Provide the (x, y) coordinate of the cell's center where the given text is located.  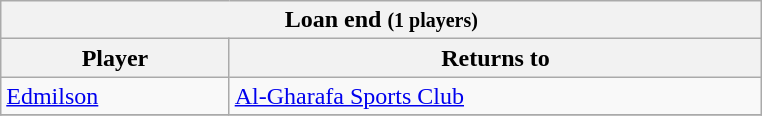
Al-Gharafa Sports Club (496, 96)
Loan end (1 players) (382, 20)
Returns to (496, 58)
Edmilson (115, 96)
Player (115, 58)
